Provide the (X, Y) coordinate of the cell's center where the given text is located.  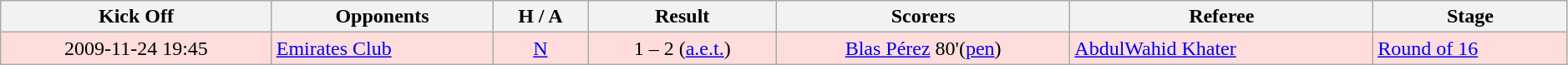
Scorers (922, 17)
2009-11-24 19:45 (136, 48)
Referee (1221, 17)
Round of 16 (1470, 48)
Kick Off (136, 17)
AbdulWahid Khater (1221, 48)
Opponents (382, 17)
1 – 2 (a.e.t.) (682, 48)
Stage (1470, 17)
N (540, 48)
Emirates Club (382, 48)
H / A (540, 17)
Result (682, 17)
Blas Pérez 80'(pen) (922, 48)
